Extract the [X, Y] coordinate from the center of the cell holding the provided text.  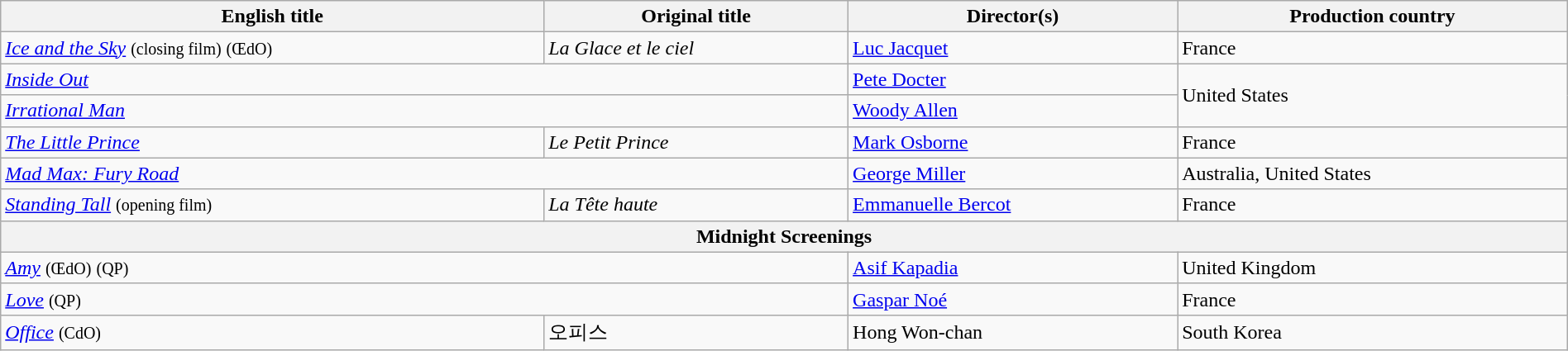
Irrational Man [425, 111]
United Kingdom [1373, 268]
Standing Tall (opening film) [273, 205]
The Little Prince [273, 142]
South Korea [1373, 332]
Luc Jacquet [1013, 48]
오피스 [696, 332]
Pete Docter [1013, 79]
La Tête haute [696, 205]
English title [273, 17]
Emmanuelle Bercot [1013, 205]
La Glace et le ciel [696, 48]
Midnight Screenings [784, 236]
Production country [1373, 17]
Mad Max: Fury Road [425, 173]
Inside Out [425, 79]
Gaspar Noé [1013, 299]
United States [1373, 95]
Australia, United States [1373, 173]
Mark Osborne [1013, 142]
Director(s) [1013, 17]
George Miller [1013, 173]
Office (CdO) [273, 332]
Hong Won-chan [1013, 332]
Original title [696, 17]
Love (QP) [425, 299]
Woody Allen [1013, 111]
Amy (ŒdO) (QP) [425, 268]
Le Petit Prince [696, 142]
Ice and the Sky (closing film) (ŒdO) [273, 48]
Asif Kapadia [1013, 268]
